Capture the cell that displays the provided text and extract its (x, y) central coordinate. 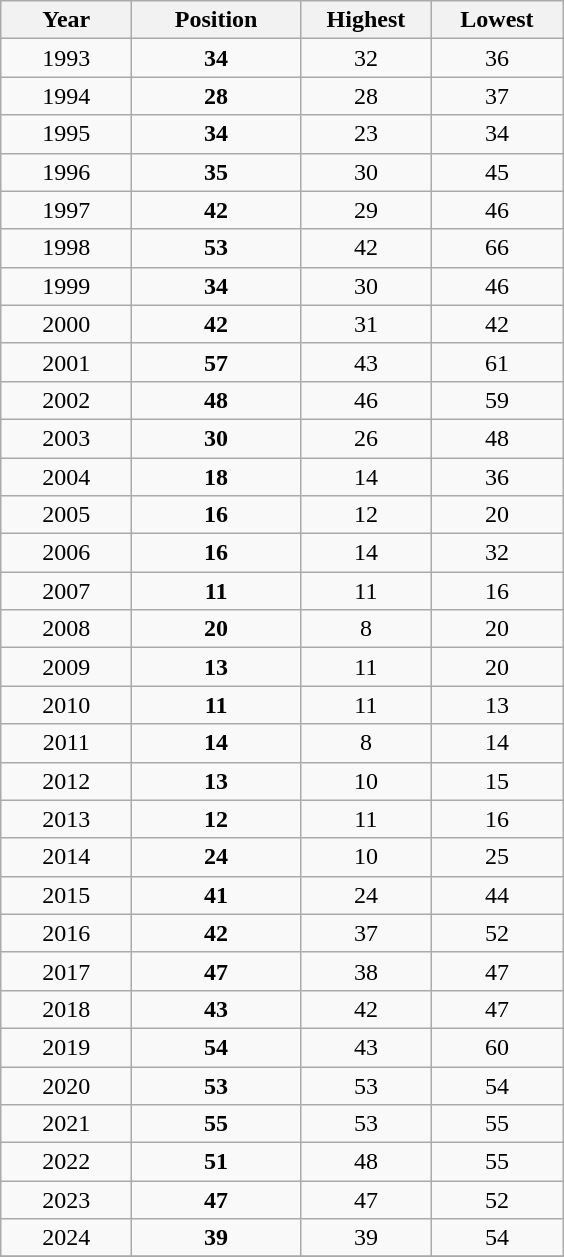
59 (496, 400)
25 (496, 857)
60 (496, 1047)
1993 (66, 58)
61 (496, 362)
1995 (66, 134)
1996 (66, 172)
2006 (66, 553)
1997 (66, 210)
15 (496, 781)
1999 (66, 286)
2011 (66, 743)
Year (66, 20)
1994 (66, 96)
2009 (66, 667)
57 (216, 362)
2005 (66, 515)
18 (216, 477)
1998 (66, 248)
26 (366, 438)
2018 (66, 1009)
2022 (66, 1162)
38 (366, 971)
2001 (66, 362)
2017 (66, 971)
2012 (66, 781)
23 (366, 134)
2004 (66, 477)
2023 (66, 1200)
2003 (66, 438)
44 (496, 895)
Highest (366, 20)
66 (496, 248)
41 (216, 895)
2021 (66, 1124)
Lowest (496, 20)
2007 (66, 591)
45 (496, 172)
2015 (66, 895)
2008 (66, 629)
31 (366, 324)
2002 (66, 400)
2013 (66, 819)
2019 (66, 1047)
51 (216, 1162)
29 (366, 210)
2000 (66, 324)
2016 (66, 933)
2024 (66, 1238)
35 (216, 172)
2020 (66, 1085)
2010 (66, 705)
2014 (66, 857)
Position (216, 20)
